From the cell containing the given text, extract its center point as [x, y] coordinate. 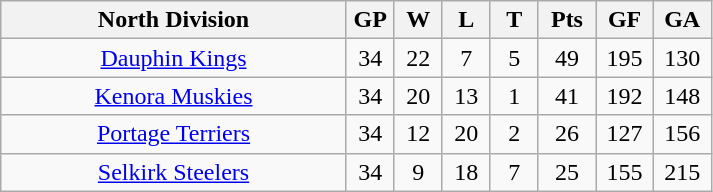
156 [682, 134]
2 [514, 134]
GF [625, 20]
1 [514, 96]
192 [625, 96]
9 [418, 172]
18 [466, 172]
5 [514, 58]
155 [625, 172]
148 [682, 96]
127 [625, 134]
49 [567, 58]
North Division [174, 20]
130 [682, 58]
T [514, 20]
Selkirk Steelers [174, 172]
Portage Terriers [174, 134]
W [418, 20]
Pts [567, 20]
12 [418, 134]
Kenora Muskies [174, 96]
13 [466, 96]
22 [418, 58]
GA [682, 20]
26 [567, 134]
215 [682, 172]
GP [370, 20]
Dauphin Kings [174, 58]
41 [567, 96]
195 [625, 58]
25 [567, 172]
L [466, 20]
